Locate the cell with the specified text and output its (X, Y) center coordinate. 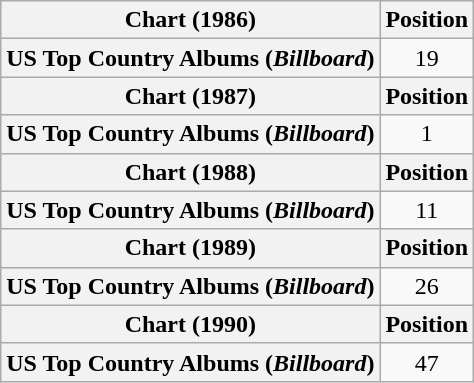
11 (427, 210)
Chart (1989) (190, 248)
26 (427, 286)
47 (427, 362)
19 (427, 58)
Chart (1988) (190, 172)
1 (427, 134)
Chart (1990) (190, 324)
Chart (1986) (190, 20)
Chart (1987) (190, 96)
